Provide the (X, Y) coordinate of the cell's center where the given text is located.  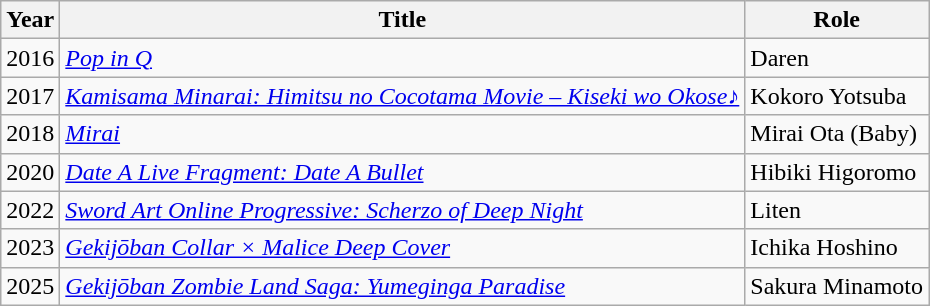
Date A Live Fragment: Date A Bullet (402, 172)
2018 (30, 134)
Hibiki Higoromo (837, 172)
Liten (837, 210)
2022 (30, 210)
Role (837, 20)
Sword Art Online Progressive: Scherzo of Deep Night (402, 210)
2025 (30, 286)
Sakura Minamoto (837, 286)
2016 (30, 58)
Pop in Q (402, 58)
Year (30, 20)
Gekijōban Collar × Malice Deep Cover (402, 248)
2017 (30, 96)
Gekijōban Zombie Land Saga: Yumeginga Paradise (402, 286)
Kamisama Minarai: Himitsu no Cocotama Movie – Kiseki wo Okose♪ (402, 96)
2020 (30, 172)
2023 (30, 248)
Kokoro Yotsuba (837, 96)
Title (402, 20)
Mirai Ota (Baby) (837, 134)
Mirai (402, 134)
Ichika Hoshino (837, 248)
Daren (837, 58)
